Determine the [X, Y] coordinate at the center of the cell enclosing the given text.  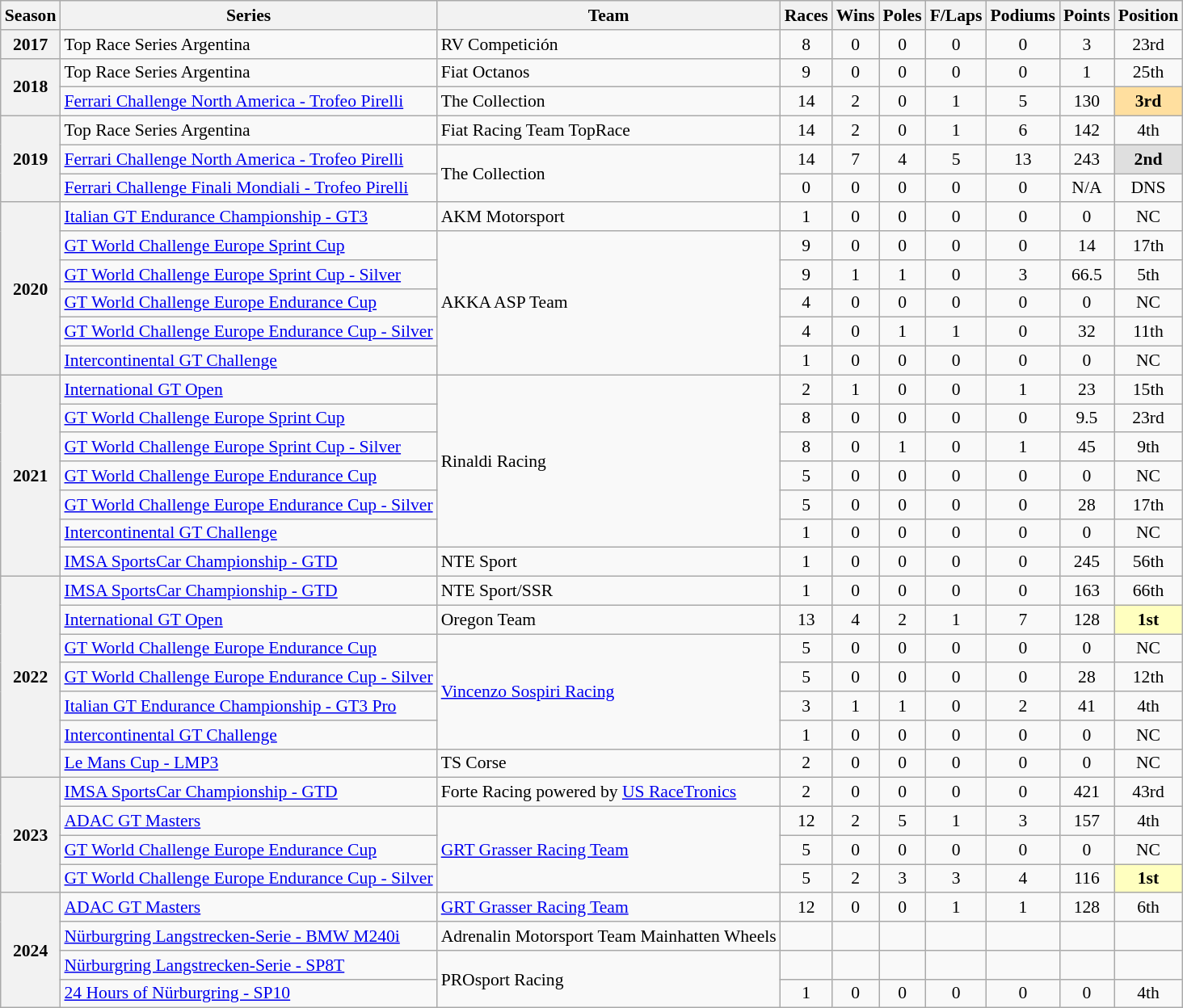
45 [1087, 447]
9th [1148, 447]
2017 [31, 44]
DNS [1148, 188]
245 [1087, 562]
56th [1148, 562]
243 [1087, 159]
66.5 [1087, 275]
Season [31, 15]
Position [1148, 15]
25th [1148, 73]
Poles [903, 15]
2018 [31, 87]
Oregon Team [609, 619]
Podiums [1023, 15]
AKM Motorsport [609, 217]
157 [1087, 821]
AKKA ASP Team [609, 303]
Nürburgring Langstrecken-Serie - BMW M240i [248, 936]
15th [1148, 389]
6th [1148, 908]
N/A [1087, 188]
Races [806, 15]
130 [1087, 102]
Fiat Racing Team TopRace [609, 131]
Italian GT Endurance Championship - GT3 Pro [248, 706]
23 [1087, 389]
24 Hours of Nürburgring - SP10 [248, 993]
12th [1148, 678]
2021 [31, 475]
66th [1148, 591]
PROsport Racing [609, 979]
Points [1087, 15]
2nd [1148, 159]
Le Mans Cup - LMP3 [248, 763]
11th [1148, 332]
163 [1087, 591]
TS Corse [609, 763]
Rinaldi Racing [609, 461]
Nürburgring Langstrecken-Serie - SP8T [248, 965]
Series [248, 15]
2019 [31, 160]
Fiat Octanos [609, 73]
Forte Racing powered by US RaceTronics [609, 792]
43rd [1148, 792]
2020 [31, 289]
5th [1148, 275]
3rd [1148, 102]
Team [609, 15]
41 [1087, 706]
2023 [31, 835]
RV Competición [609, 44]
NTE Sport [609, 562]
32 [1087, 332]
Adrenalin Motorsport Team Mainhatten Wheels [609, 936]
F/Laps [957, 15]
421 [1087, 792]
Ferrari Challenge Finali Mondiali - Trofeo Pirelli [248, 188]
2022 [31, 677]
NTE Sport/SSR [609, 591]
116 [1087, 879]
Vincenzo Sospiri Racing [609, 691]
2024 [31, 951]
142 [1087, 131]
9.5 [1087, 418]
Italian GT Endurance Championship - GT3 [248, 217]
Wins [856, 15]
6 [1023, 131]
